Pinpoint the cell where the given text exists, returning its (X, Y) midpoint coordinate. 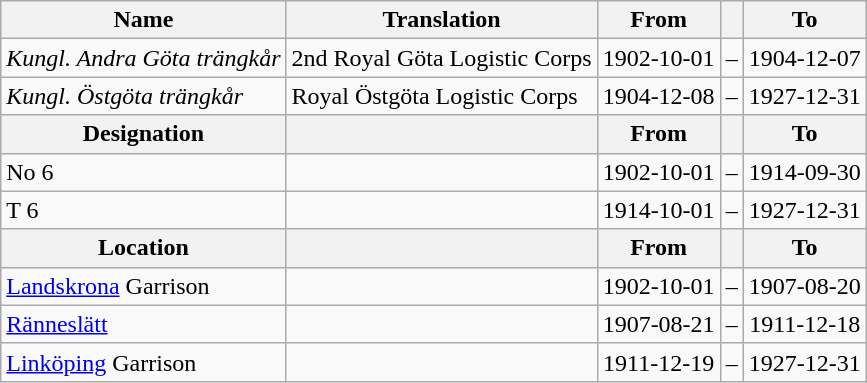
Royal Östgöta Logistic Corps (442, 96)
1914-09-30 (804, 172)
Location (144, 248)
1914-10-01 (658, 210)
1904-12-08 (658, 96)
T 6 (144, 210)
Ränneslätt (144, 324)
Kungl. Östgöta trängkår (144, 96)
Translation (442, 20)
Designation (144, 134)
1907-08-21 (658, 324)
Landskrona Garrison (144, 286)
Kungl. Andra Göta trängkår (144, 58)
1907-08-20 (804, 286)
1911-12-19 (658, 362)
No 6 (144, 172)
Name (144, 20)
1904-12-07 (804, 58)
Linköping Garrison (144, 362)
2nd Royal Göta Logistic Corps (442, 58)
1911-12-18 (804, 324)
